Provide the [x, y] coordinate of the cell's center where the given text is located.  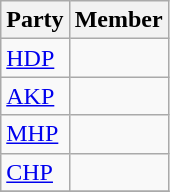
HDP [35, 58]
Party [35, 20]
MHP [35, 134]
CHP [35, 172]
Member [118, 20]
AKP [35, 96]
